Return (X, Y) of the center of cell containing provided text 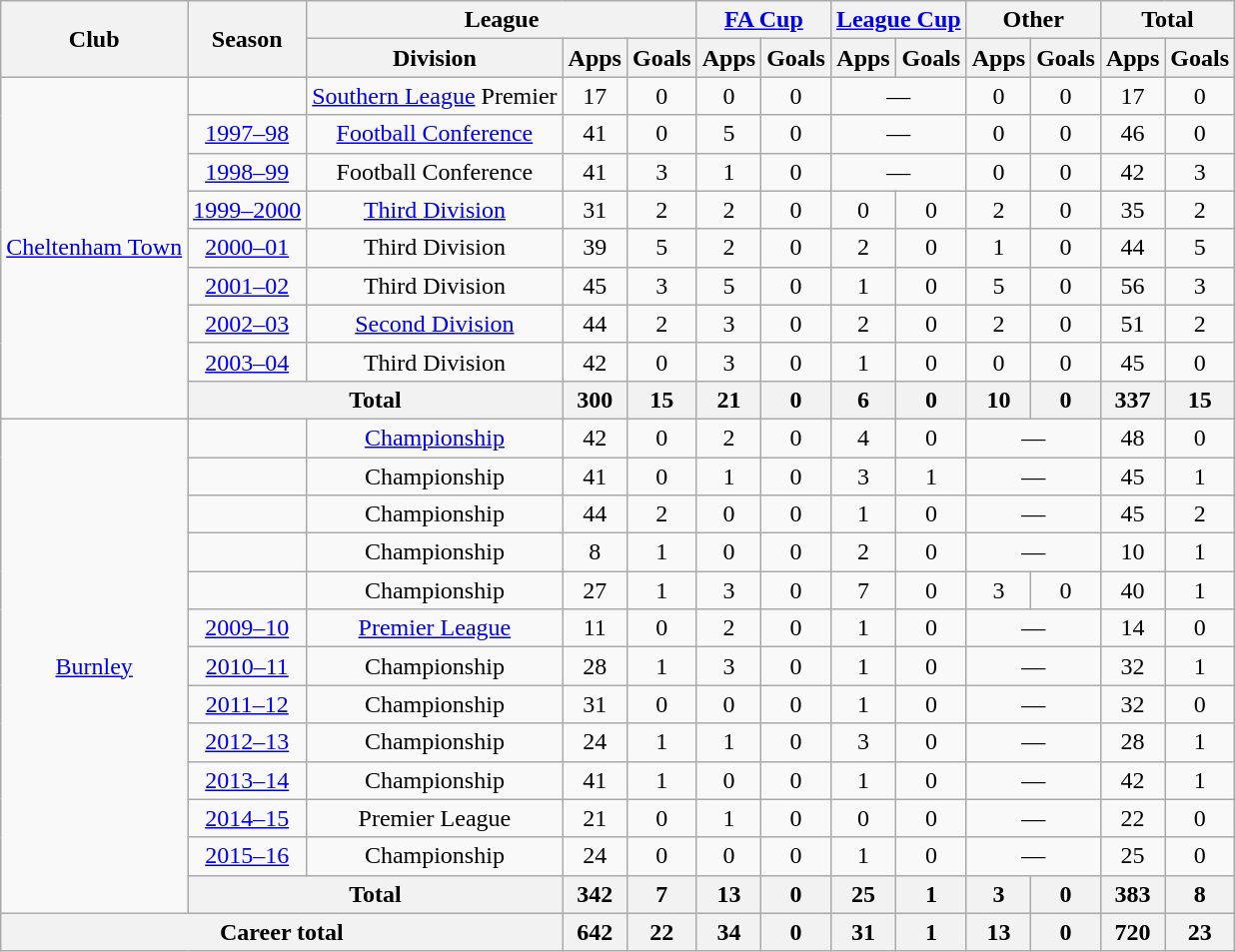
51 (1132, 324)
1997–98 (248, 134)
27 (595, 590)
342 (595, 894)
40 (1132, 590)
Season (248, 39)
48 (1132, 438)
Southern League Premier (435, 96)
2011–12 (248, 704)
34 (728, 932)
2001–02 (248, 286)
6 (863, 400)
2013–14 (248, 780)
1999–2000 (248, 210)
FA Cup (763, 20)
720 (1132, 932)
39 (595, 248)
11 (595, 628)
Career total (282, 932)
Cheltenham Town (94, 248)
23 (1200, 932)
383 (1132, 894)
Burnley (94, 665)
Other (1033, 20)
2009–10 (248, 628)
Second Division (435, 324)
642 (595, 932)
46 (1132, 134)
4 (863, 438)
14 (1132, 628)
2003–04 (248, 362)
337 (1132, 400)
2012–13 (248, 742)
2014–15 (248, 818)
1998–99 (248, 172)
300 (595, 400)
League Cup (898, 20)
35 (1132, 210)
2000–01 (248, 248)
56 (1132, 286)
2010–11 (248, 666)
Division (435, 58)
2002–03 (248, 324)
2015–16 (248, 856)
League (502, 20)
Club (94, 39)
